Determine the [x, y] coordinate at the center of the cell enclosing the given text.  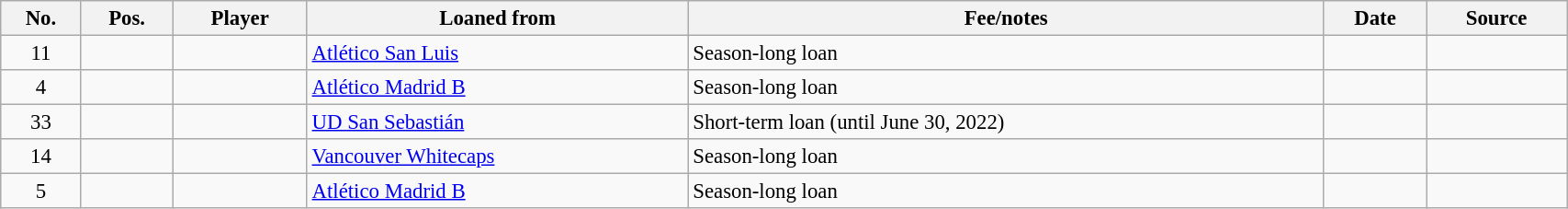
Loaned from [498, 18]
14 [40, 157]
Short-term loan (until June 30, 2022) [1006, 122]
5 [40, 192]
Player [240, 18]
Atlético San Luis [498, 53]
Pos. [127, 18]
Date [1374, 18]
4 [40, 87]
No. [40, 18]
Source [1497, 18]
33 [40, 122]
Vancouver Whitecaps [498, 157]
Fee/notes [1006, 18]
11 [40, 53]
UD San Sebastián [498, 122]
